Find where the given text appears and provide that cell's center as (x, y) coordinate. 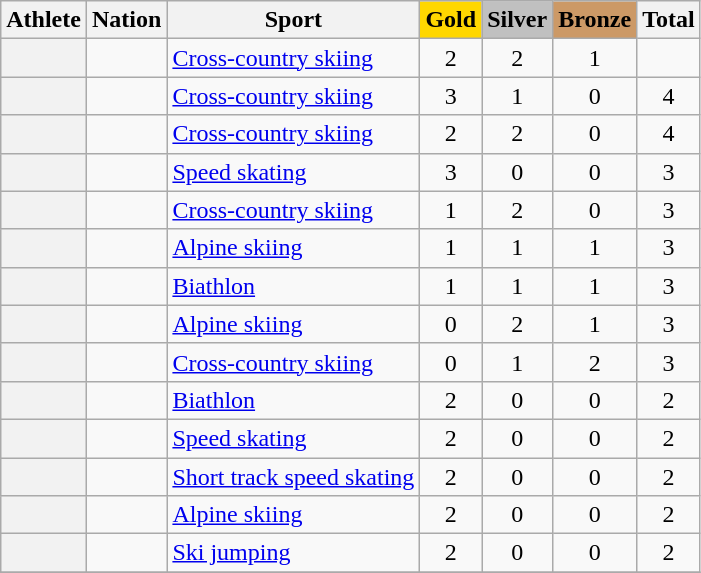
Ski jumping (294, 553)
Nation (126, 20)
Sport (294, 20)
Gold (451, 20)
Short track speed skating (294, 477)
Bronze (595, 20)
Total (669, 20)
Silver (518, 20)
Athlete (44, 20)
